Output the [X, Y] coordinate of the center of the cell containing the given text.  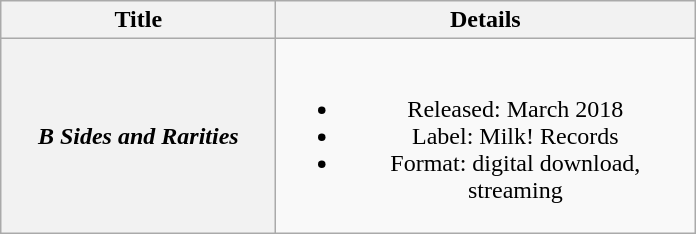
Released: March 2018Label: Milk! RecordsFormat: digital download, streaming [486, 136]
Title [138, 20]
Details [486, 20]
B Sides and Rarities [138, 136]
